Return [x, y] of the center of cell containing provided text 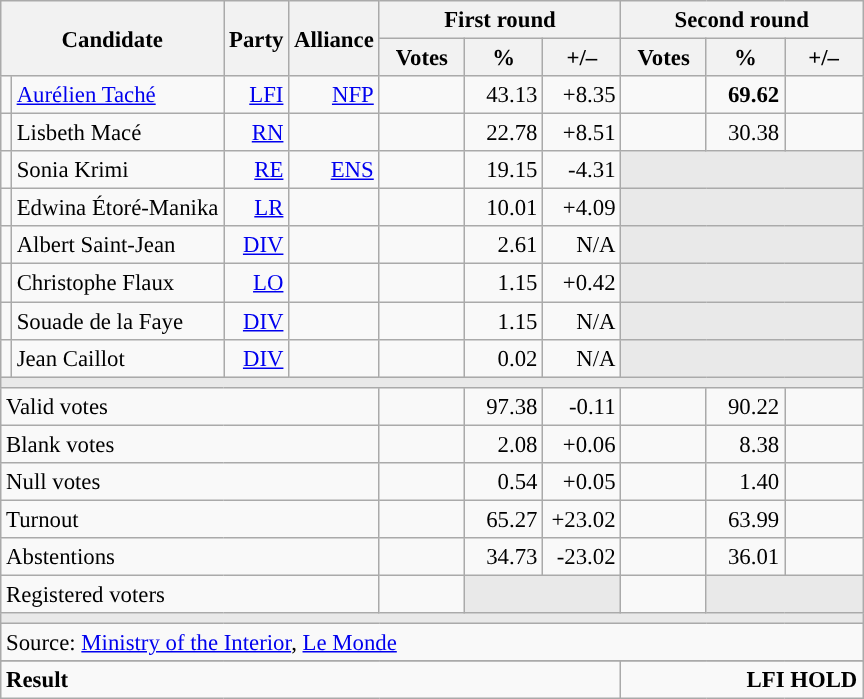
Christophe Flaux [117, 283]
36.01 [745, 557]
Registered voters [190, 594]
Result [311, 680]
Turnout [190, 519]
34.73 [504, 557]
LR [256, 208]
LFI [256, 95]
Lisbeth Macé [117, 133]
NFP [334, 95]
Sonia Krimi [117, 170]
90.22 [745, 406]
97.38 [504, 406]
63.99 [745, 519]
Jean Caillot [117, 358]
LO [256, 283]
65.27 [504, 519]
Edwina Étoré-Manika [117, 208]
43.13 [504, 95]
Abstentions [190, 557]
2.08 [504, 444]
-0.11 [582, 406]
LFI HOLD [742, 680]
+0.05 [582, 482]
Souade de la Faye [117, 321]
Source: Ministry of the Interior, Le Monde [432, 643]
Null votes [190, 482]
Party [256, 38]
2.61 [504, 245]
Valid votes [190, 406]
-4.31 [582, 170]
10.01 [504, 208]
ENS [334, 170]
First round [500, 20]
RN [256, 133]
+4.09 [582, 208]
30.38 [745, 133]
Alliance [334, 38]
0.54 [504, 482]
1.40 [745, 482]
Candidate [112, 38]
RE [256, 170]
8.38 [745, 444]
19.15 [504, 170]
Blank votes [190, 444]
+8.35 [582, 95]
+0.06 [582, 444]
+0.42 [582, 283]
+8.51 [582, 133]
Albert Saint-Jean [117, 245]
+23.02 [582, 519]
Second round [742, 20]
-23.02 [582, 557]
22.78 [504, 133]
0.02 [504, 358]
69.62 [745, 95]
Aurélien Taché [117, 95]
